Search for the cell housing the specified text and yield its [X, Y] center coordinate. 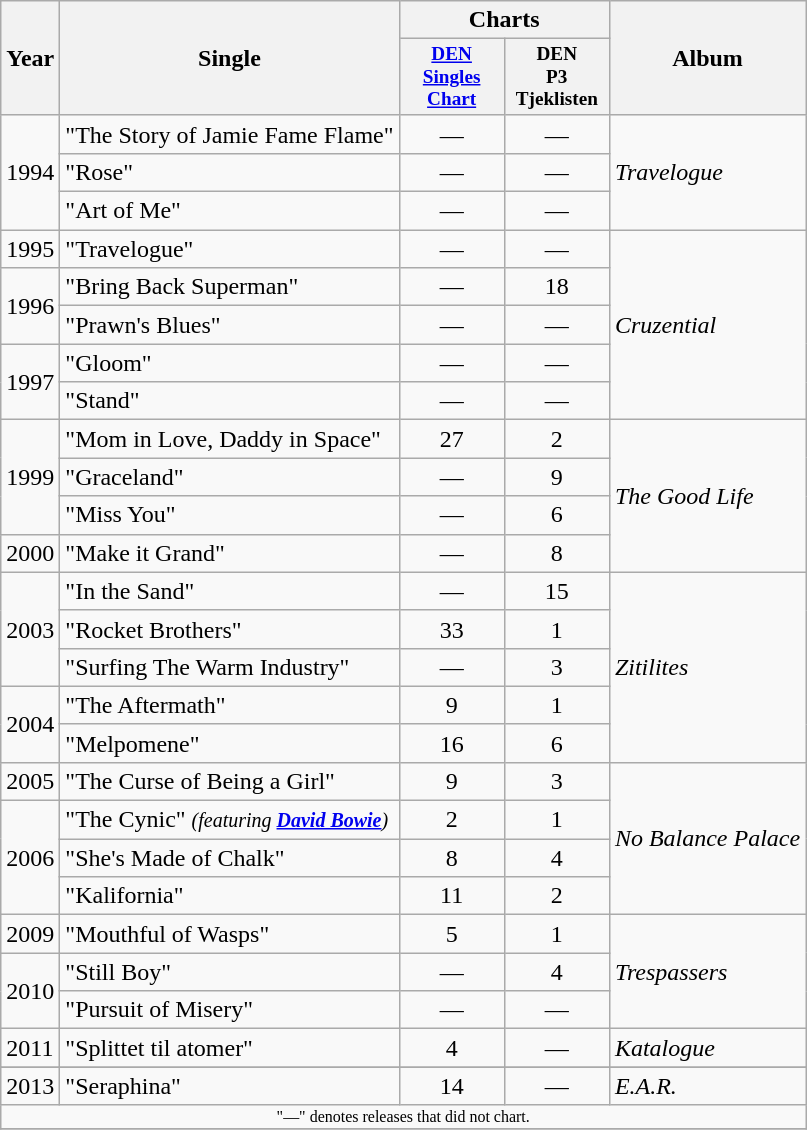
2000 [30, 553]
"Seraphina" [230, 1086]
DEN Singles Chart [452, 78]
2010 [30, 991]
"Kalifornia" [230, 896]
Charts [504, 20]
"Bring Back Superman" [230, 287]
2009 [30, 934]
"In the Sand" [230, 591]
2005 [30, 782]
"Make it Grand" [230, 553]
"Mom in Love, Daddy in Space" [230, 439]
"Melpomene" [230, 743]
16 [452, 743]
"Rose" [230, 173]
"Miss You" [230, 515]
"The Curse of Being a Girl" [230, 782]
Trespassers [707, 972]
E.A.R. [707, 1086]
"Prawn's Blues" [230, 325]
1996 [30, 306]
"Rocket Brothers" [230, 629]
"Graceland" [230, 477]
2004 [30, 724]
"Surfing The Warm Industry" [230, 667]
5 [452, 934]
"Still Boy" [230, 972]
No Balance Palace [707, 839]
"Pursuit of Misery" [230, 1010]
"Mouthful of Wasps" [230, 934]
15 [556, 591]
"The Aftermath" [230, 705]
1994 [30, 172]
"Gloom" [230, 363]
"Splittet til atomer" [230, 1048]
2006 [30, 858]
Album [707, 58]
14 [452, 1086]
2003 [30, 629]
"Travelogue" [230, 249]
The Good Life [707, 496]
1995 [30, 249]
2013 [30, 1086]
"—" denotes releases that did not chart. [404, 1117]
Cruzential [707, 325]
DEN P3 Tjeklisten [556, 78]
11 [452, 896]
"Stand" [230, 401]
"The Cynic" (featuring David Bowie) [230, 820]
Year [30, 58]
1997 [30, 382]
27 [452, 439]
"The Story of Jamie Fame Flame" [230, 134]
2011 [30, 1048]
"Art of Me" [230, 211]
Single [230, 58]
Travelogue [707, 172]
1999 [30, 477]
Zitilites [707, 667]
Katalogue [707, 1048]
"She's Made of Chalk" [230, 858]
18 [556, 287]
33 [452, 629]
